Extract the [X, Y] coordinate from the center of the cell holding the provided text.  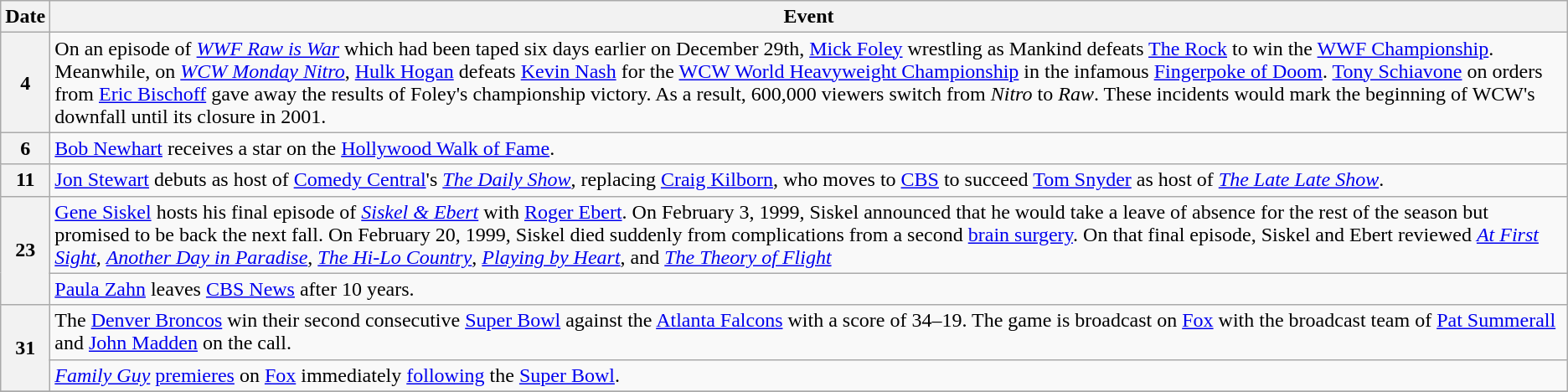
31 [25, 348]
Date [25, 17]
Event [809, 17]
11 [25, 180]
23 [25, 250]
Family Guy premieres on Fox immediately following the Super Bowl. [809, 375]
4 [25, 82]
6 [25, 148]
Paula Zahn leaves CBS News after 10 years. [809, 289]
Bob Newhart receives a star on the Hollywood Walk of Fame. [809, 148]
